Locate the cell with the specified text and output its [x, y] center coordinate. 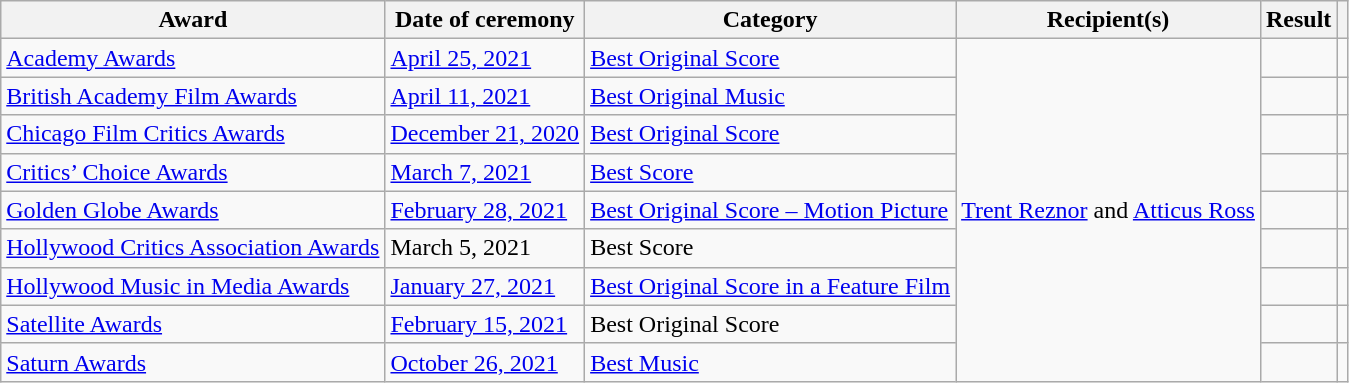
Recipient(s) [1108, 20]
Satellite Awards [193, 324]
October 26, 2021 [485, 362]
March 7, 2021 [485, 172]
January 27, 2021 [485, 286]
Result [1298, 20]
Category [770, 20]
Saturn Awards [193, 362]
Best Original Score – Motion Picture [770, 210]
April 25, 2021 [485, 58]
Best Original Score in a Feature Film [770, 286]
Best Original Music [770, 96]
December 21, 2020 [485, 134]
Chicago Film Critics Awards [193, 134]
Golden Globe Awards [193, 210]
British Academy Film Awards [193, 96]
Award [193, 20]
February 28, 2021 [485, 210]
Hollywood Critics Association Awards [193, 248]
March 5, 2021 [485, 248]
Critics’ Choice Awards [193, 172]
February 15, 2021 [485, 324]
Date of ceremony [485, 20]
Best Music [770, 362]
Hollywood Music in Media Awards [193, 286]
April 11, 2021 [485, 96]
Trent Reznor and Atticus Ross [1108, 210]
Academy Awards [193, 58]
